From the cell containing the given text, extract its center point as (X, Y) coordinate. 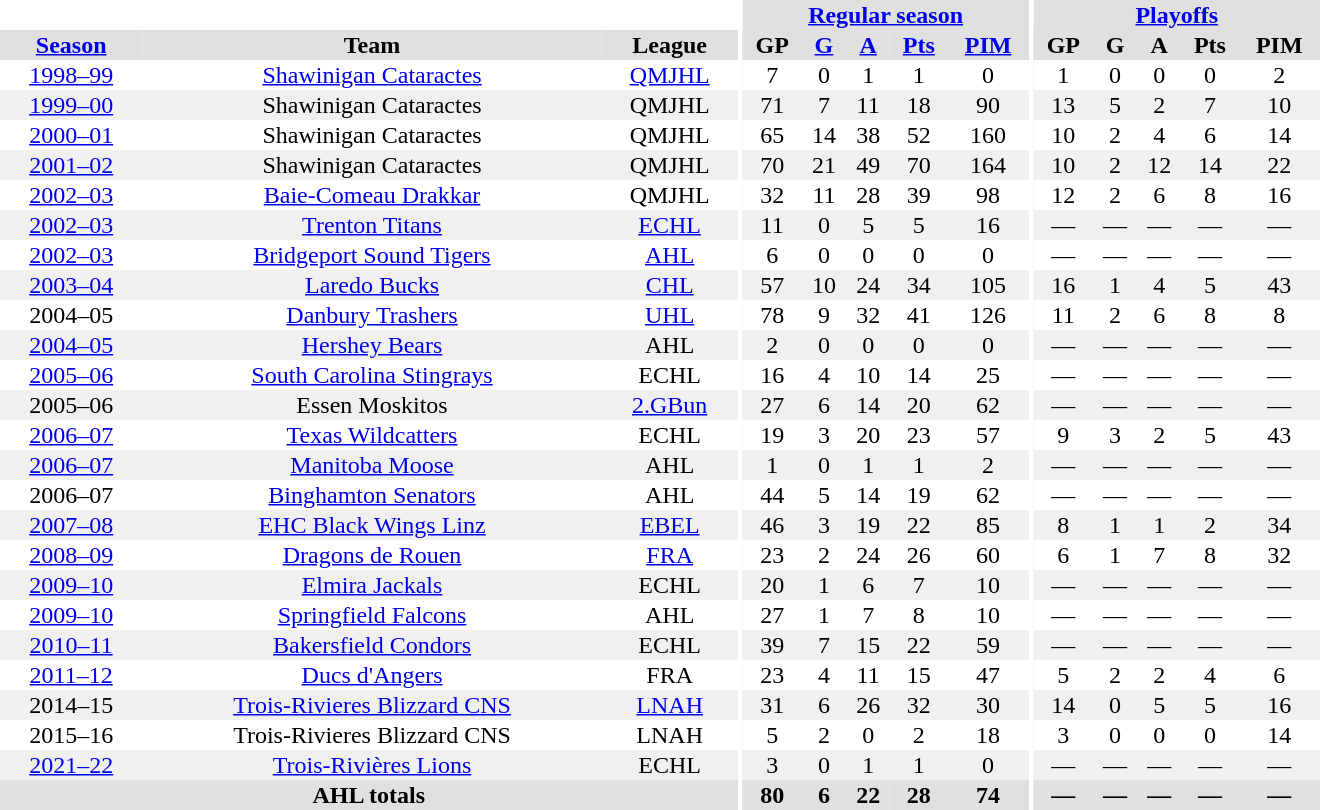
164 (988, 165)
Season (71, 45)
EHC Black Wings Linz (372, 525)
EBEL (670, 525)
Hershey Bears (372, 345)
46 (772, 525)
85 (988, 525)
Playoffs (1177, 15)
41 (918, 315)
71 (772, 105)
Trois-Rivières Lions (372, 765)
78 (772, 315)
Binghamton Senators (372, 495)
126 (988, 315)
49 (868, 165)
2007–08 (71, 525)
80 (772, 795)
59 (988, 645)
South Carolina Stingrays (372, 375)
30 (988, 705)
League (670, 45)
Team (372, 45)
2.GBun (670, 405)
Manitoba Moose (372, 465)
2010–11 (71, 645)
2015–16 (71, 735)
Danbury Trashers (372, 315)
AHL totals (369, 795)
60 (988, 555)
1998–99 (71, 75)
2014–15 (71, 705)
21 (824, 165)
90 (988, 105)
98 (988, 195)
Texas Wildcatters (372, 435)
105 (988, 285)
Essen Moskitos (372, 405)
2011–12 (71, 675)
1999–00 (71, 105)
38 (868, 135)
160 (988, 135)
Elmira Jackals (372, 585)
25 (988, 375)
Springfield Falcons (372, 615)
2021–22 (71, 765)
Baie-Comeau Drakkar (372, 195)
31 (772, 705)
52 (918, 135)
Ducs d'Angers (372, 675)
2001–02 (71, 165)
2003–04 (71, 285)
2008–09 (71, 555)
Bakersfield Condors (372, 645)
Bridgeport Sound Tigers (372, 255)
Laredo Bucks (372, 285)
44 (772, 495)
74 (988, 795)
65 (772, 135)
Regular season (885, 15)
UHL (670, 315)
Trenton Titans (372, 225)
47 (988, 675)
13 (1064, 105)
Dragons de Rouen (372, 555)
2000–01 (71, 135)
CHL (670, 285)
